Extract the [X, Y] coordinate from the center of the cell holding the provided text.  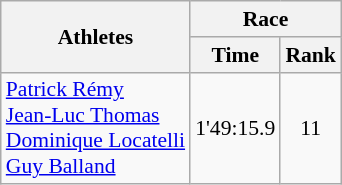
11 [310, 128]
1'49:15.9 [235, 128]
Race [266, 19]
Patrick RémyJean-Luc ThomasDominique LocatelliGuy Balland [96, 128]
Rank [310, 55]
Time [235, 55]
Athletes [96, 36]
